Capture the cell that displays the provided text and extract its (x, y) central coordinate. 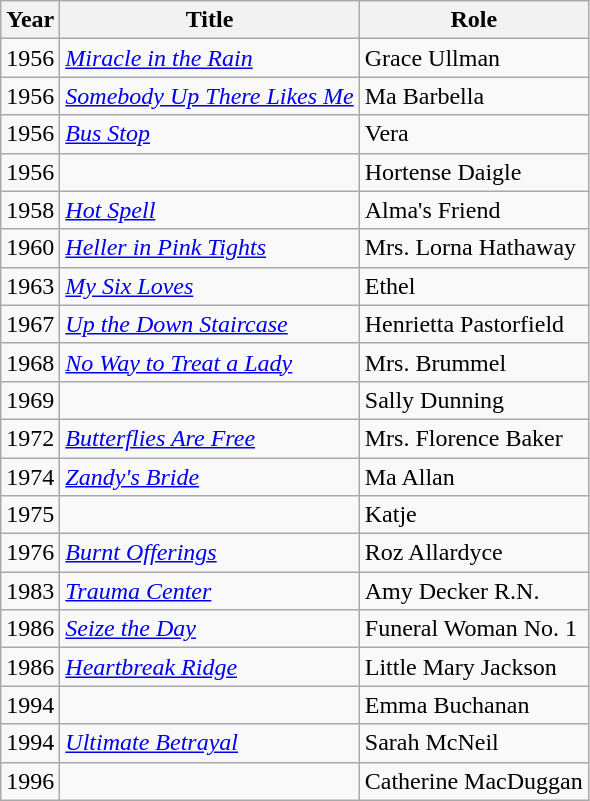
1983 (30, 591)
Amy Decker R.N. (474, 591)
1972 (30, 438)
Bus Stop (210, 134)
Roz Allardyce (474, 553)
Katje (474, 515)
Mrs. Florence Baker (474, 438)
1974 (30, 477)
Somebody Up There Likes Me (210, 96)
1968 (30, 362)
Sally Dunning (474, 400)
Role (474, 20)
Trauma Center (210, 591)
1969 (30, 400)
Henrietta Pastorfield (474, 324)
Little Mary Jackson (474, 667)
Emma Buchanan (474, 705)
Mrs. Brummel (474, 362)
Miracle in the Rain (210, 58)
Year (30, 20)
Mrs. Lorna Hathaway (474, 248)
Alma's Friend (474, 210)
Vera (474, 134)
Heartbreak Ridge (210, 667)
Hot Spell (210, 210)
Ma Barbella (474, 96)
No Way to Treat a Lady (210, 362)
1960 (30, 248)
Title (210, 20)
1975 (30, 515)
Burnt Offerings (210, 553)
Ethel (474, 286)
Ma Allan (474, 477)
Heller in Pink Tights (210, 248)
Hortense Daigle (474, 172)
1958 (30, 210)
Seize the Day (210, 629)
Ultimate Betrayal (210, 743)
Sarah McNeil (474, 743)
Catherine MacDuggan (474, 781)
1996 (30, 781)
Butterflies Are Free (210, 438)
Grace Ullman (474, 58)
Funeral Woman No. 1 (474, 629)
Up the Down Staircase (210, 324)
My Six Loves (210, 286)
1967 (30, 324)
1963 (30, 286)
1976 (30, 553)
Zandy's Bride (210, 477)
